Output the [X, Y] coordinate of the center of the cell containing the given text.  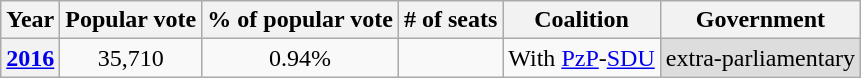
2016 [30, 58]
% of popular vote [300, 20]
0.94% [300, 58]
With PzP-SDU [582, 58]
Year [30, 20]
Popular vote [131, 20]
# of seats [450, 20]
35,710 [131, 58]
Government [760, 20]
extra-parliamentary [760, 58]
Coalition [582, 20]
